From the cell containing the given text, extract its center point as (x, y) coordinate. 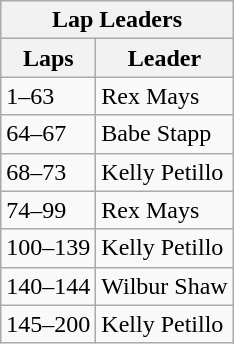
Lap Leaders (117, 20)
140–144 (48, 286)
100–139 (48, 248)
68–73 (48, 172)
Leader (164, 58)
Laps (48, 58)
74–99 (48, 210)
1–63 (48, 96)
Wilbur Shaw (164, 286)
145–200 (48, 324)
Babe Stapp (164, 134)
64–67 (48, 134)
